Identify which cell holds the provided text, then report its [x, y] central coordinate. 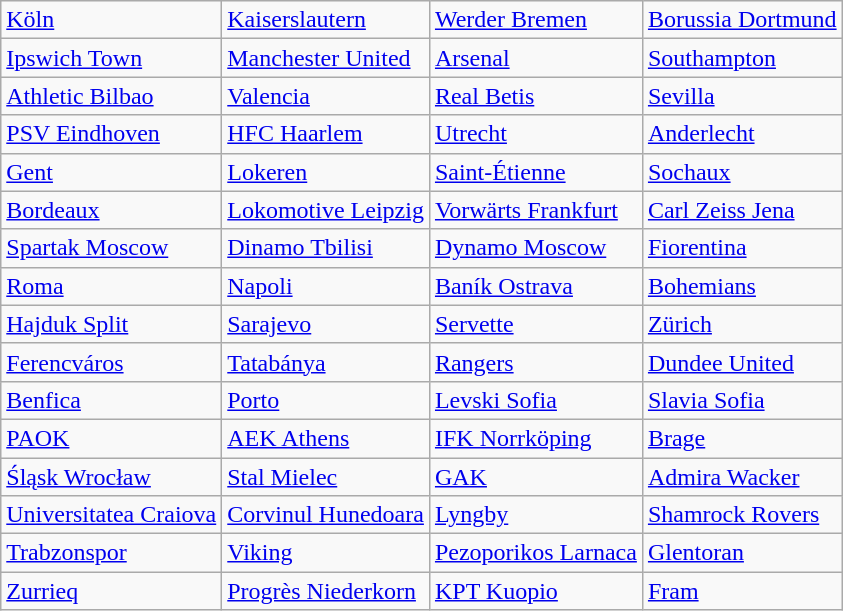
Napoli [326, 286]
AEK Athens [326, 438]
Valencia [326, 96]
Vorwärts Frankfurt [536, 210]
Lokeren [326, 172]
Admira Wacker [742, 477]
Viking [326, 553]
Fram [742, 591]
Tatabánya [326, 362]
Ipswich Town [112, 58]
Fiorentina [742, 248]
Rangers [536, 362]
Southampton [742, 58]
Utrecht [536, 134]
Dynamo Moscow [536, 248]
Manchester United [326, 58]
Roma [112, 286]
Shamrock Rovers [742, 515]
Pezoporikos Larnaca [536, 553]
Carl Zeiss Jena [742, 210]
HFC Haarlem [326, 134]
Hajduk Split [112, 324]
Benfica [112, 400]
Brage [742, 438]
Servette [536, 324]
Baník Ostrava [536, 286]
Köln [112, 20]
Śląsk Wrocław [112, 477]
Slavia Sofia [742, 400]
Zürich [742, 324]
Universitatea Craiova [112, 515]
Levski Sofia [536, 400]
Real Betis [536, 96]
KPT Kuopio [536, 591]
Dundee United [742, 362]
Lyngby [536, 515]
Anderlecht [742, 134]
Progrès Niederkorn [326, 591]
Borussia Dortmund [742, 20]
Athletic Bilbao [112, 96]
Sarajevo [326, 324]
Corvinul Hunedoara [326, 515]
PSV Eindhoven [112, 134]
Trabzonspor [112, 553]
Porto [326, 400]
Glentoran [742, 553]
Bohemians [742, 286]
Arsenal [536, 58]
Gent [112, 172]
Zurrieq [112, 591]
IFK Norrköping [536, 438]
Sochaux [742, 172]
GAK [536, 477]
Lokomotive Leipzig [326, 210]
Dinamo Tbilisi [326, 248]
Spartak Moscow [112, 248]
PAOK [112, 438]
Bordeaux [112, 210]
Werder Bremen [536, 20]
Saint-Étienne [536, 172]
Stal Mielec [326, 477]
Kaiserslautern [326, 20]
Sevilla [742, 96]
Ferencváros [112, 362]
